Find where the given text appears and provide that cell's center as [x, y] coordinate. 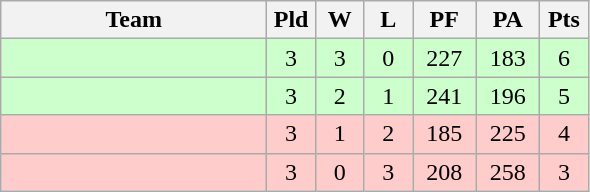
L [388, 20]
Pld [292, 20]
Pts [564, 20]
225 [508, 134]
Team [134, 20]
196 [508, 96]
PF [444, 20]
PA [508, 20]
208 [444, 172]
185 [444, 134]
241 [444, 96]
227 [444, 58]
258 [508, 172]
6 [564, 58]
W [340, 20]
183 [508, 58]
4 [564, 134]
5 [564, 96]
